Identify which cell holds the provided text, then report its (x, y) central coordinate. 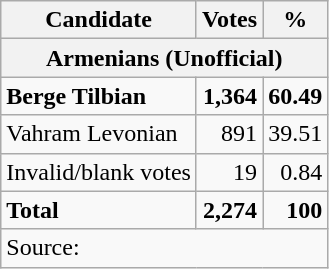
Armenians (Unofficial) (164, 58)
Source: (164, 248)
2,274 (229, 210)
Votes (229, 20)
39.51 (296, 134)
60.49 (296, 96)
Candidate (99, 20)
Vahram Levonian (99, 134)
Invalid/blank votes (99, 172)
0.84 (296, 172)
Total (99, 210)
891 (229, 134)
% (296, 20)
100 (296, 210)
19 (229, 172)
1,364 (229, 96)
Berge Tilbian (99, 96)
